For the text-containing cell, return its midpoint in [X, Y] coordinate format. 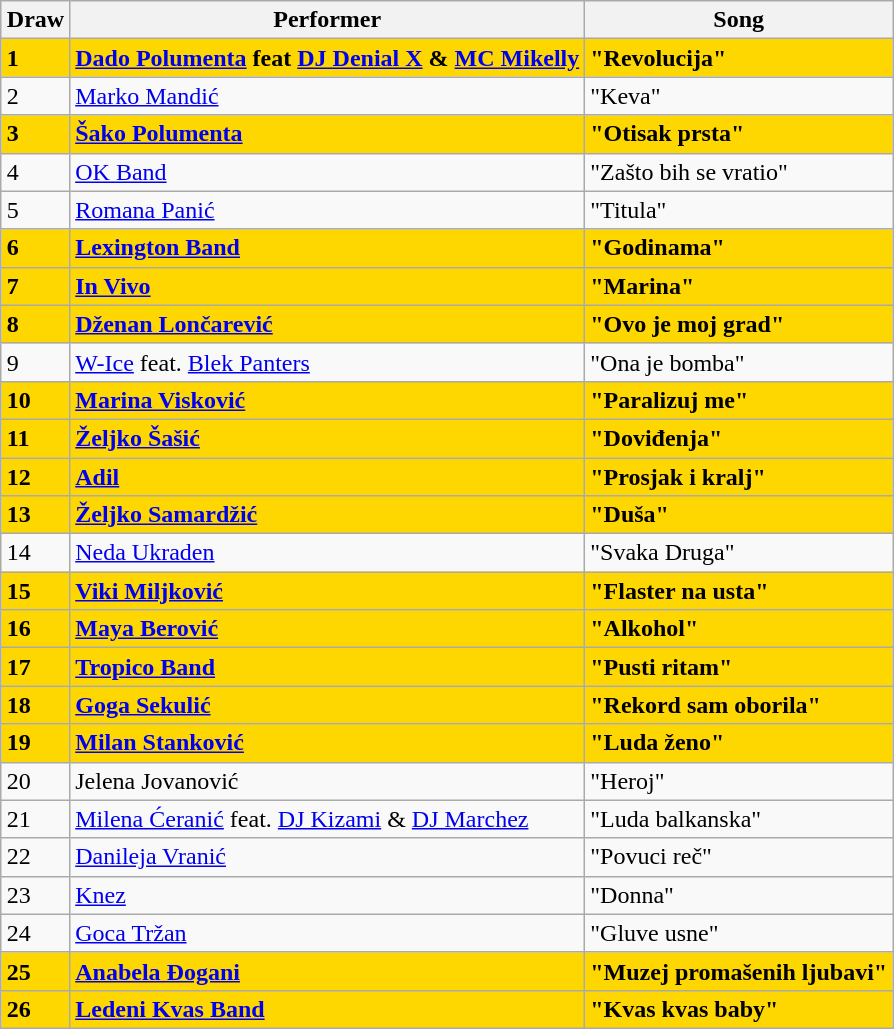
Viki Miljković [328, 591]
In Vivo [328, 286]
Jelena Jovanović [328, 781]
W-Ice feat. Blek Panters [328, 362]
Romana Panić [328, 210]
11 [35, 438]
"Luda balkanska" [739, 819]
"Duša" [739, 515]
Anabela Đogani [328, 971]
8 [35, 324]
"Doviđenja" [739, 438]
24 [35, 933]
Goca Tržan [328, 933]
1 [35, 58]
"Donna" [739, 895]
"Marina" [739, 286]
Goga Sekulić [328, 705]
4 [35, 172]
"Prosjak i kralj" [739, 477]
Milena Ćeranić feat. DJ Kizami & DJ Marchez [328, 819]
Marina Visković [328, 400]
"Titula" [739, 210]
"Keva" [739, 96]
"Flaster na usta" [739, 591]
14 [35, 553]
"Muzej promašenih ljubavi" [739, 971]
18 [35, 705]
Dženan Lončarević [328, 324]
"Heroj" [739, 781]
OK Band [328, 172]
Željko Samardžić [328, 515]
6 [35, 248]
"Luda ženo" [739, 743]
Milan Stanković [328, 743]
Neda Ukraden [328, 553]
5 [35, 210]
"Ona je bomba" [739, 362]
Maya Berović [328, 629]
"Paralizuj me" [739, 400]
12 [35, 477]
Adil [328, 477]
Song [739, 20]
25 [35, 971]
"Alkohol" [739, 629]
22 [35, 857]
26 [35, 1009]
Željko Šašić [328, 438]
19 [35, 743]
Draw [35, 20]
"Pusti ritam" [739, 667]
Performer [328, 20]
"Gluve usne" [739, 933]
2 [35, 96]
Lexington Band [328, 248]
3 [35, 134]
Knez [328, 895]
"Svaka Druga" [739, 553]
"Godinama" [739, 248]
Tropico Band [328, 667]
16 [35, 629]
"Otisak prsta" [739, 134]
7 [35, 286]
9 [35, 362]
"Kvas kvas baby" [739, 1009]
23 [35, 895]
"Ovo je moj grad" [739, 324]
Šako Polumenta [328, 134]
10 [35, 400]
Danileja Vranić [328, 857]
17 [35, 667]
"Povuci reč" [739, 857]
"Zašto bih se vratio" [739, 172]
"Revolucija" [739, 58]
Dado Polumenta feat DJ Denial X & MC Mikelly [328, 58]
Marko Mandić [328, 96]
20 [35, 781]
15 [35, 591]
21 [35, 819]
Ledeni Kvas Band [328, 1009]
13 [35, 515]
"Rekord sam oborila" [739, 705]
